Detect which cell encompasses the target text, then output its [x, y] center coordinate. 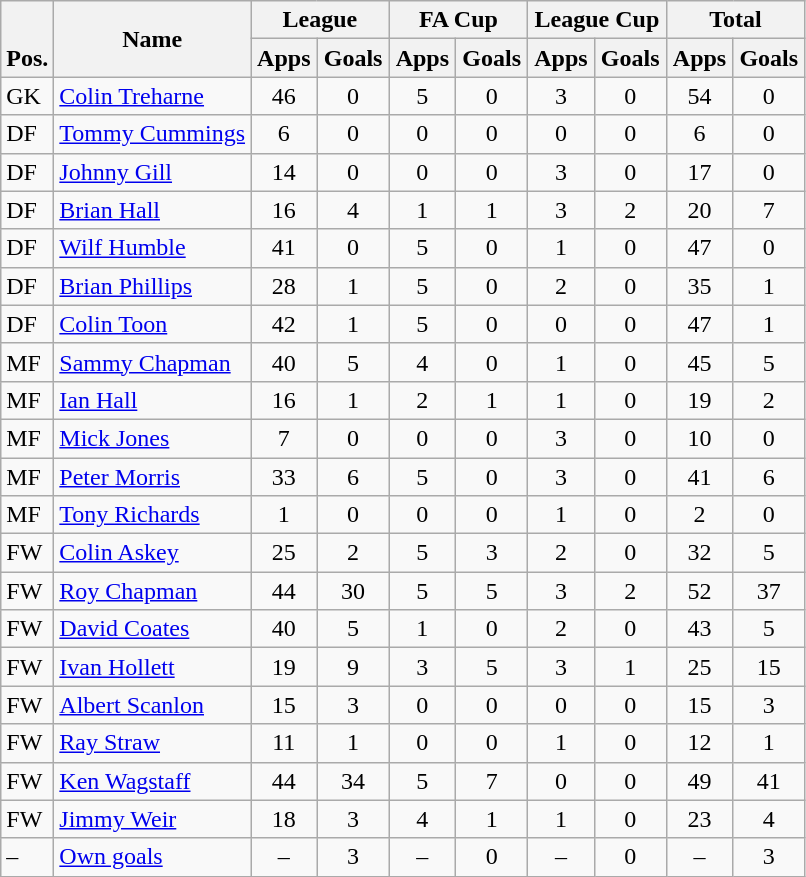
49 [700, 781]
Total [736, 20]
Peter Morris [152, 477]
23 [700, 819]
Ivan Hollett [152, 667]
Colin Toon [152, 324]
30 [353, 591]
Own goals [152, 857]
11 [284, 743]
Albert Scanlon [152, 705]
Brian Hall [152, 210]
20 [700, 210]
Mick Jones [152, 438]
37 [769, 591]
35 [700, 286]
Ray Straw [152, 743]
Ken Wagstaff [152, 781]
Ian Hall [152, 400]
Wilf Humble [152, 248]
Colin Treharne [152, 96]
Sammy Chapman [152, 362]
Brian Phillips [152, 286]
FA Cup [458, 20]
43 [700, 629]
14 [284, 172]
34 [353, 781]
Jimmy Weir [152, 819]
David Coates [152, 629]
Roy Chapman [152, 591]
League [320, 20]
Johnny Gill [152, 172]
46 [284, 96]
Tony Richards [152, 515]
33 [284, 477]
Colin Askey [152, 553]
GK [28, 96]
Name [152, 39]
18 [284, 819]
10 [700, 438]
54 [700, 96]
9 [353, 667]
42 [284, 324]
52 [700, 591]
League Cup [598, 20]
12 [700, 743]
Tommy Cummings [152, 134]
28 [284, 286]
45 [700, 362]
Pos. [28, 39]
32 [700, 553]
17 [700, 172]
